Extract the (x, y) coordinate from the center of the cell holding the provided text.  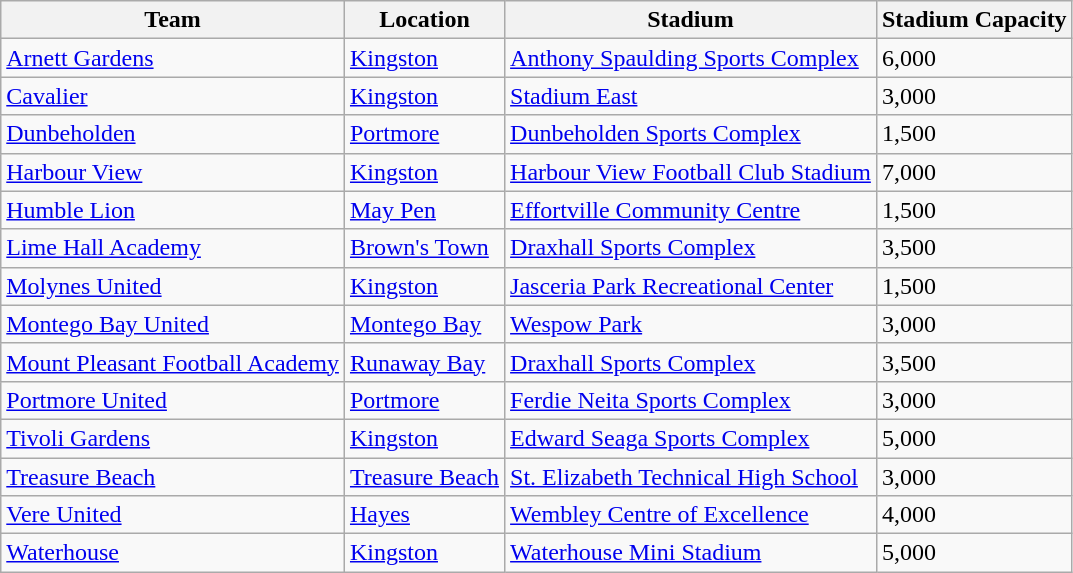
Molynes United (173, 286)
Effortville Community Centre (691, 210)
7,000 (974, 172)
Waterhouse Mini Stadium (691, 553)
Ferdie Neita Sports Complex (691, 400)
Anthony Spaulding Sports Complex (691, 58)
Stadium Capacity (974, 20)
Portmore United (173, 400)
Edward Seaga Sports Complex (691, 438)
Hayes (424, 515)
Dunbeholden (173, 134)
Team (173, 20)
Stadium (691, 20)
Location (424, 20)
Vere United (173, 515)
4,000 (974, 515)
Cavalier (173, 96)
Stadium East (691, 96)
Dunbeholden Sports Complex (691, 134)
Harbour View Football Club Stadium (691, 172)
Mount Pleasant Football Academy (173, 362)
May Pen (424, 210)
Humble Lion (173, 210)
6,000 (974, 58)
Brown's Town (424, 248)
Wespow Park (691, 324)
Tivoli Gardens (173, 438)
Waterhouse (173, 553)
Montego Bay United (173, 324)
Montego Bay (424, 324)
Wembley Centre of Excellence (691, 515)
Jasceria Park Recreational Center (691, 286)
Runaway Bay (424, 362)
Lime Hall Academy (173, 248)
Arnett Gardens (173, 58)
Harbour View (173, 172)
St. Elizabeth Technical High School (691, 477)
